Output the (x, y) coordinate of the center of the cell containing the given text.  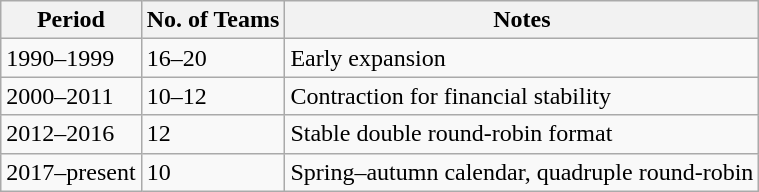
Stable double round-robin format (522, 134)
Notes (522, 20)
10–12 (213, 96)
No. of Teams (213, 20)
2012–2016 (71, 134)
12 (213, 134)
2000–2011 (71, 96)
16–20 (213, 58)
2017–present (71, 172)
Contraction for financial stability (522, 96)
Period (71, 20)
Early expansion (522, 58)
10 (213, 172)
1990–1999 (71, 58)
Spring–autumn calendar, quadruple round-robin (522, 172)
